Provide the [X, Y] coordinate of the cell's center where the given text is located.  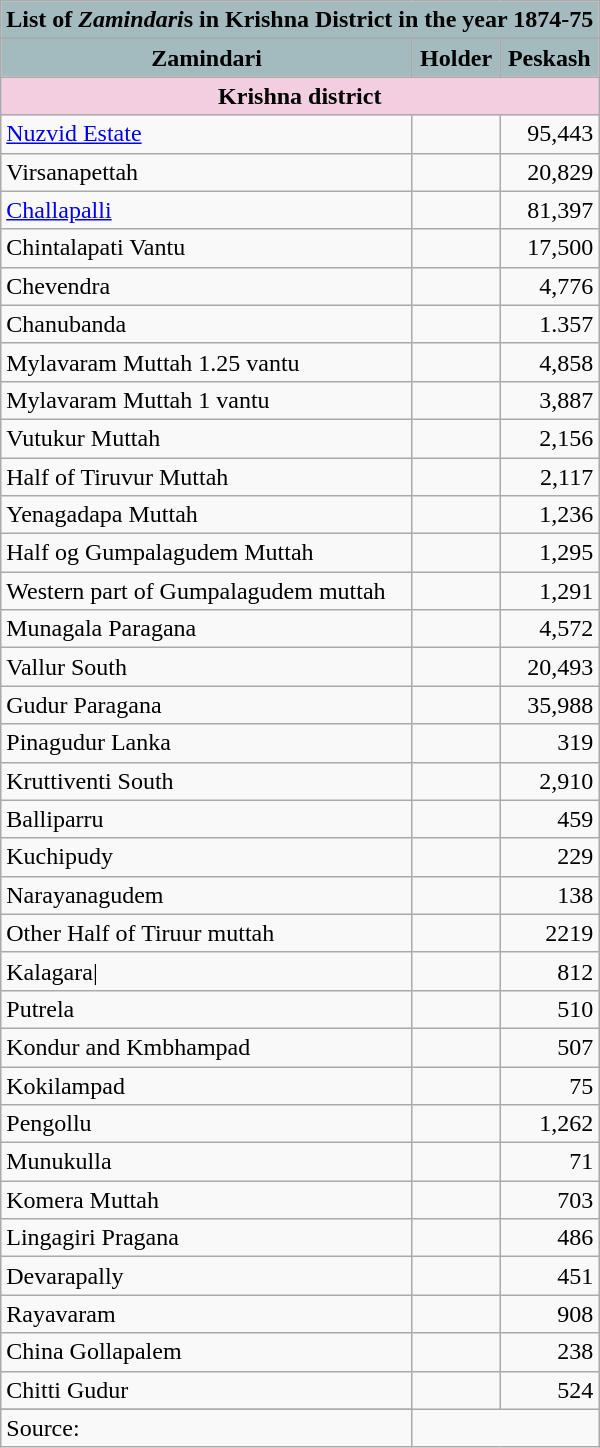
229 [550, 857]
71 [550, 1162]
Kokilampad [207, 1085]
319 [550, 743]
75 [550, 1085]
20,493 [550, 667]
Devarapally [207, 1276]
China Gollapalem [207, 1352]
Virsanapettah [207, 172]
Source: [207, 1428]
812 [550, 971]
Half of Tiruvur Muttah [207, 477]
Vallur South [207, 667]
Rayavaram [207, 1314]
Munukulla [207, 1162]
Challapalli [207, 210]
Chanubanda [207, 324]
Chitti Gudur [207, 1390]
4,776 [550, 286]
Western part of Gumpalagudem muttah [207, 591]
20,829 [550, 172]
703 [550, 1200]
Yenagadapa Muttah [207, 515]
Munagala Paragana [207, 629]
1,236 [550, 515]
Mylavaram Muttah 1.25 vantu [207, 362]
Kondur and Kmbhampad [207, 1047]
510 [550, 1009]
81,397 [550, 210]
3,887 [550, 400]
Krishna district [300, 96]
Lingagiri Pragana [207, 1238]
Kruttiventi South [207, 781]
Half og Gumpalagudem Muttah [207, 553]
908 [550, 1314]
Kuchipudy [207, 857]
524 [550, 1390]
4,572 [550, 629]
459 [550, 819]
Holder [456, 58]
2219 [550, 933]
Chevendra [207, 286]
Mylavaram Muttah 1 vantu [207, 400]
Zamindari [207, 58]
Pinagudur Lanka [207, 743]
2,910 [550, 781]
451 [550, 1276]
Peskash [550, 58]
2,117 [550, 477]
1,291 [550, 591]
Pengollu [207, 1124]
1.357 [550, 324]
1,262 [550, 1124]
Balliparru [207, 819]
Putrela [207, 1009]
List of Zamindaris in Krishna District in the year 1874-75 [300, 20]
Komera Muttah [207, 1200]
Nuzvid Estate [207, 134]
238 [550, 1352]
4,858 [550, 362]
35,988 [550, 705]
486 [550, 1238]
Narayanagudem [207, 895]
Chintalapati Vantu [207, 248]
138 [550, 895]
1,295 [550, 553]
95,443 [550, 134]
Gudur Paragana [207, 705]
507 [550, 1047]
2,156 [550, 438]
Other Half of Tiruur muttah [207, 933]
17,500 [550, 248]
Vutukur Muttah [207, 438]
Kalagara| [207, 971]
